Locate the cell with the specified text and output its [x, y] center coordinate. 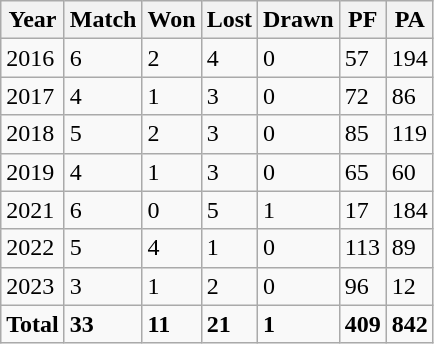
33 [103, 324]
Drawn [299, 20]
PA [410, 20]
409 [362, 324]
184 [410, 210]
2023 [33, 286]
85 [362, 134]
65 [362, 172]
2017 [33, 96]
113 [362, 248]
2019 [33, 172]
11 [172, 324]
72 [362, 96]
Lost [229, 20]
2022 [33, 248]
Total [33, 324]
17 [362, 210]
2021 [33, 210]
842 [410, 324]
12 [410, 286]
60 [410, 172]
Year [33, 20]
89 [410, 248]
21 [229, 324]
2018 [33, 134]
PF [362, 20]
Match [103, 20]
Won [172, 20]
86 [410, 96]
194 [410, 58]
119 [410, 134]
57 [362, 58]
2016 [33, 58]
96 [362, 286]
